Return [X, Y] of the center of cell containing provided text 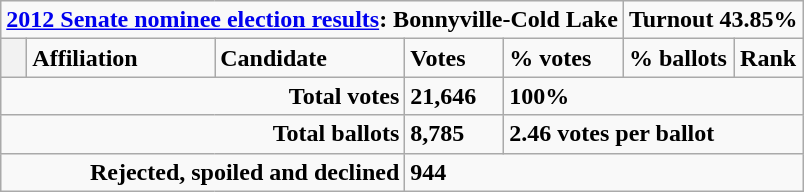
944 [604, 172]
21,646 [454, 96]
% votes [564, 58]
Turnout 43.85% [713, 20]
100% [654, 96]
2012 Senate nominee election results: Bonnyville-Cold Lake [312, 20]
2.46 votes per ballot [654, 134]
Affiliation [121, 58]
Total votes [203, 96]
Rejected, spoiled and declined [203, 172]
% ballots [678, 58]
Votes [454, 58]
Candidate [310, 58]
Total ballots [203, 134]
8,785 [454, 134]
Rank [769, 58]
